Determine the (x, y) coordinate at the center of the cell enclosing the given text.  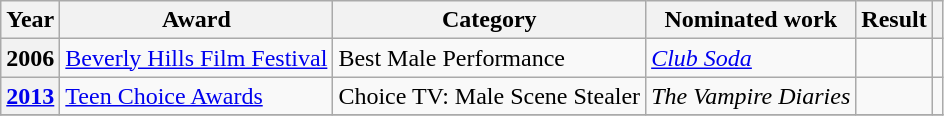
Result (894, 20)
Choice TV: Male Scene Stealer (490, 96)
Category (490, 20)
Teen Choice Awards (196, 96)
Club Soda (751, 58)
Award (196, 20)
2006 (30, 58)
Best Male Performance (490, 58)
The Vampire Diaries (751, 96)
Year (30, 20)
Nominated work (751, 20)
Beverly Hills Film Festival (196, 58)
2013 (30, 96)
